Determine the (x, y) coordinate at the center of the cell enclosing the given text.  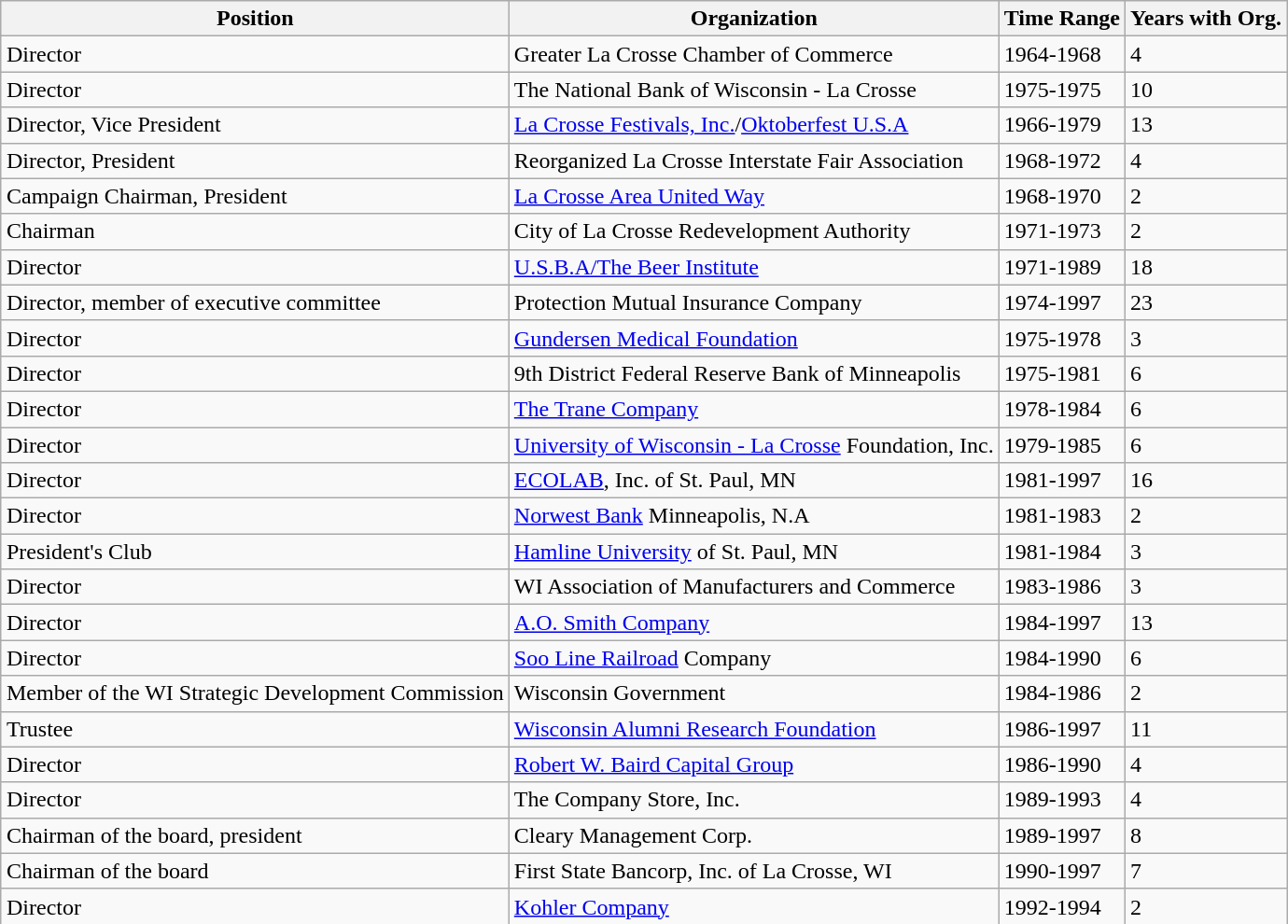
1984-1990 (1062, 658)
Director, member of executive committee (255, 302)
1968-1972 (1062, 161)
1974-1997 (1062, 302)
1989-1997 (1062, 835)
1992-1994 (1062, 906)
Robert W. Baird Capital Group (754, 764)
1983-1986 (1062, 587)
Trustee (255, 729)
1964-1968 (1062, 54)
Hamline University of St. Paul, MN (754, 552)
1979-1985 (1062, 445)
Director, Vice President (255, 125)
Protection Mutual Insurance Company (754, 302)
Position (255, 19)
23 (1206, 302)
1984-1997 (1062, 623)
Soo Line Railroad Company (754, 658)
University of Wisconsin - La Crosse Foundation, Inc. (754, 445)
Greater La Crosse Chamber of Commerce (754, 54)
La Crosse Festivals, Inc./Oktoberfest U.S.A (754, 125)
1986-1997 (1062, 729)
Norwest Bank Minneapolis, N.A (754, 516)
City of La Crosse Redevelopment Authority (754, 231)
1971-1973 (1062, 231)
1989-1993 (1062, 800)
1986-1990 (1062, 764)
8 (1206, 835)
Chairman (255, 231)
La Crosse Area United Way (754, 196)
Chairman of the board (255, 871)
WI Association of Manufacturers and Commerce (754, 587)
18 (1206, 267)
Chairman of the board, president (255, 835)
President's Club (255, 552)
Wisconsin Government (754, 693)
11 (1206, 729)
ECOLAB, Inc. of St. Paul, MN (754, 481)
7 (1206, 871)
10 (1206, 90)
Campaign Chairman, President (255, 196)
1975-1975 (1062, 90)
16 (1206, 481)
1984-1986 (1062, 693)
U.S.B.A/The Beer Institute (754, 267)
1990-1997 (1062, 871)
Member of the WI Strategic Development Commission (255, 693)
The Company Store, Inc. (754, 800)
1981-1984 (1062, 552)
1981-1997 (1062, 481)
1981-1983 (1062, 516)
1978-1984 (1062, 409)
Organization (754, 19)
9th District Federal Reserve Bank of Minneapolis (754, 373)
The National Bank of Wisconsin - La Crosse (754, 90)
1966-1979 (1062, 125)
Director, President (255, 161)
The Trane Company (754, 409)
Years with Org. (1206, 19)
1975-1981 (1062, 373)
Cleary Management Corp. (754, 835)
A.O. Smith Company (754, 623)
1975-1978 (1062, 338)
1971-1989 (1062, 267)
Gundersen Medical Foundation (754, 338)
Kohler Company (754, 906)
Time Range (1062, 19)
First State Bancorp, Inc. of La Crosse, WI (754, 871)
Reorganized La Crosse Interstate Fair Association (754, 161)
1968-1970 (1062, 196)
Wisconsin Alumni Research Foundation (754, 729)
